For the text-containing cell, return its midpoint in (x, y) coordinate format. 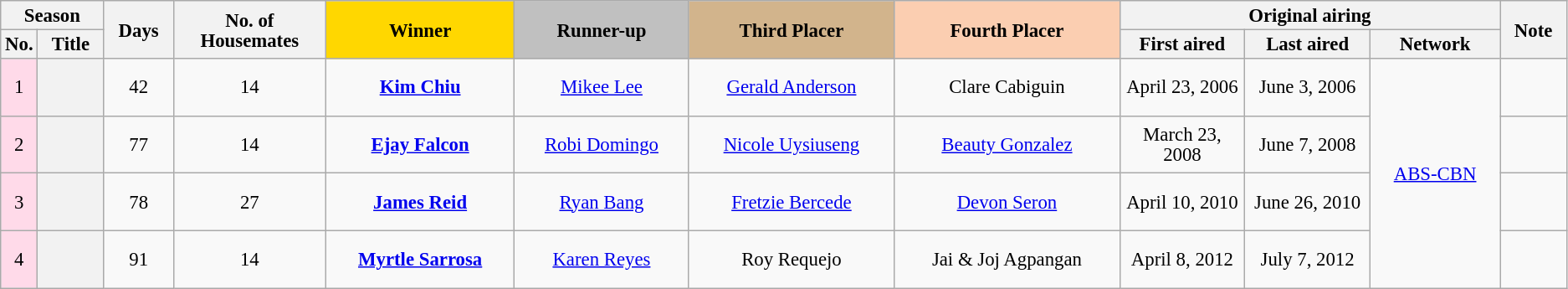
Roy Requejo (792, 259)
3 (19, 202)
June 7, 2008 (1308, 145)
4 (19, 259)
Ejay Falcon (420, 145)
July 7, 2012 (1308, 259)
March 23, 2008 (1182, 145)
No. (19, 45)
77 (139, 145)
Jai & Joj Agpangan (1007, 259)
78 (139, 202)
Devon Seron (1007, 202)
ABS-CBN (1434, 173)
James Reid (420, 202)
1 (19, 87)
Network (1434, 45)
Last aired (1308, 45)
91 (139, 259)
Original airing (1310, 15)
Winner (420, 30)
Clare Cabiguin (1007, 87)
Robi Domingo (602, 145)
Fourth Placer (1007, 30)
Kim Chiu (420, 87)
Mikee Lee (602, 87)
June 26, 2010 (1308, 202)
Season (52, 15)
27 (249, 202)
Third Placer (792, 30)
June 3, 2006 (1308, 87)
Karen Reyes (602, 259)
First aired (1182, 45)
2 (19, 145)
Runner-up (602, 30)
Title (70, 45)
April 8, 2012 (1182, 259)
April 10, 2010 (1182, 202)
Gerald Anderson (792, 87)
Note (1534, 30)
No. ofHousemates (249, 30)
April 23, 2006 (1182, 87)
Days (139, 30)
42 (139, 87)
Fretzie Bercede (792, 202)
Nicole Uysiuseng (792, 145)
Myrtle Sarrosa (420, 259)
Beauty Gonzalez (1007, 145)
Ryan Bang (602, 202)
